Capture the cell that displays the provided text and extract its [x, y] central coordinate. 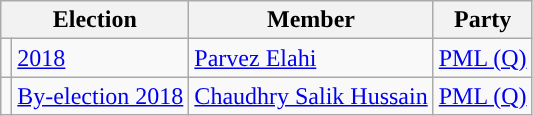
Member [311, 20]
Party [482, 20]
Parvez Elahi [311, 58]
2018 [100, 58]
Chaudhry Salik Hussain [311, 96]
By-election 2018 [100, 96]
Election [95, 20]
